Return the [X, Y] coordinate for the center point of the cell that contains the specified text.  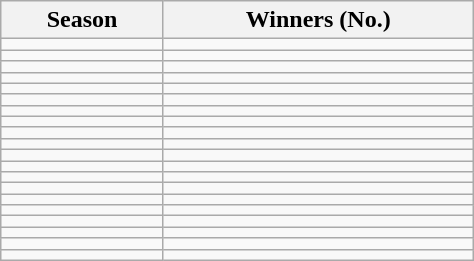
Season [82, 20]
Winners (No.) [318, 20]
